Capture the cell that displays the provided text and extract its [x, y] central coordinate. 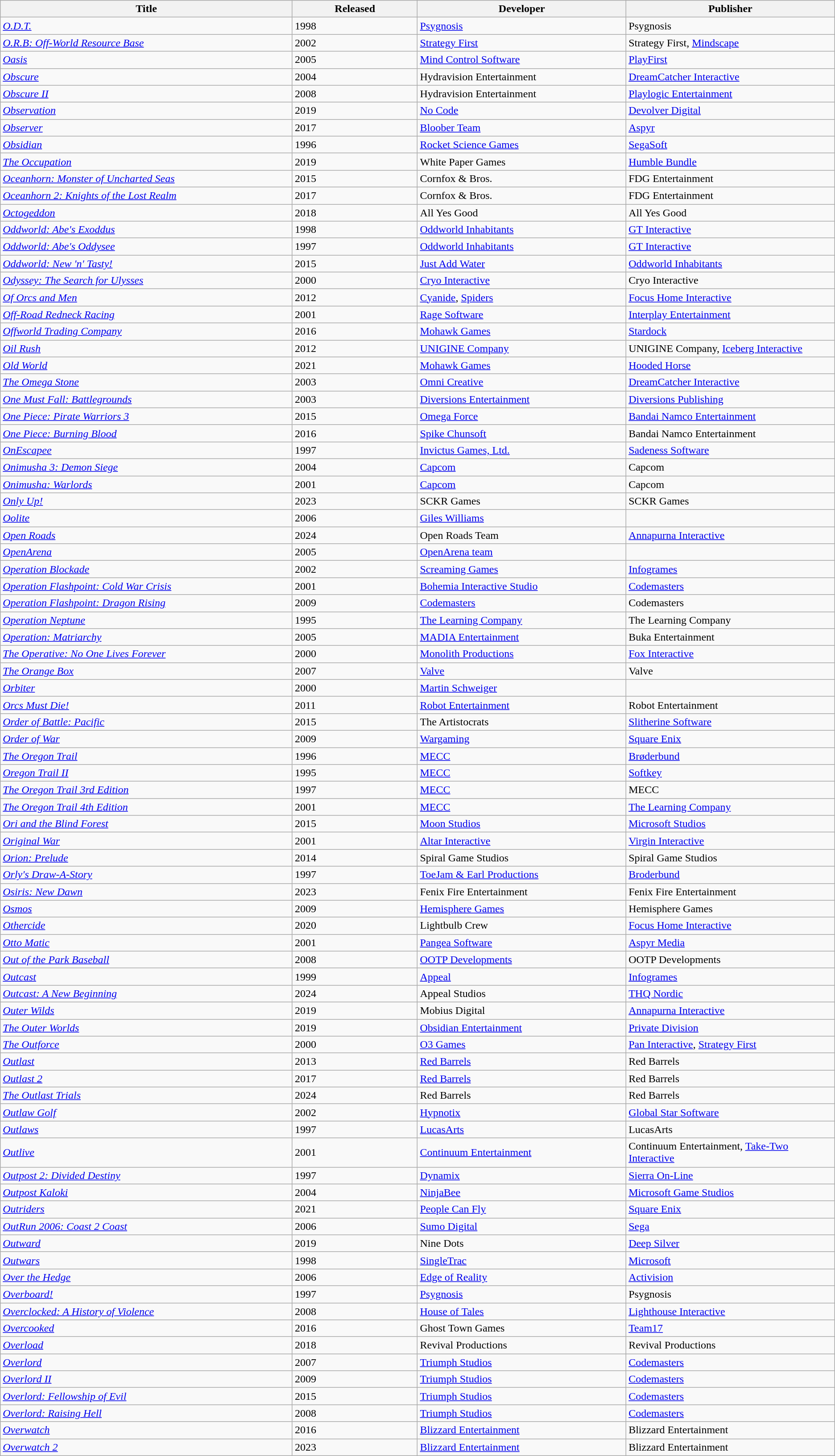
Oddworld: Abe's Exoddus [146, 230]
Oddworld: New 'n' Tasty! [146, 264]
Fox Interactive [731, 654]
The Omega Stone [146, 382]
The Operative: No One Lives Forever [146, 654]
Ori and the Blind Forest [146, 824]
No Code [522, 111]
ToeJam & Earl Productions [522, 875]
Overlord [146, 1362]
Sumo Digital [522, 1226]
Outer Wilds [146, 1010]
Brøderbund [731, 756]
Hypnotix [522, 1113]
OpenArena team [522, 552]
Overcooked [146, 1328]
Operation Neptune [146, 620]
Bohemia Interactive Studio [522, 586]
Mind Control Software [522, 60]
The Outer Worlds [146, 1027]
Developer [522, 9]
Just Add Water [522, 264]
One Piece: Burning Blood [146, 433]
Oil Rush [146, 348]
Obsidian Entertainment [522, 1027]
Overboard! [146, 1294]
PlayFirst [731, 60]
Mobius Digital [522, 1010]
Martin Schweiger [522, 688]
Strategy First, Mindscape [731, 43]
OpenArena [146, 552]
Overlord II [146, 1379]
Old World [146, 365]
Continuum Entertainment [522, 1153]
Original War [146, 841]
Onimusha: Warlords [146, 484]
Pan Interactive, Strategy First [731, 1045]
The Artistocrats [522, 722]
White Paper Games [522, 161]
Obscure II [146, 94]
Oolite [146, 518]
Over the Hedge [146, 1277]
Oceanhorn: Monster of Uncharted Seas [146, 178]
Aspyr [731, 128]
Interplay Entertainment [731, 314]
Sierra On-Line [731, 1175]
Open Roads Team [522, 535]
Odyssey: The Search for Ulysses [146, 281]
MADIA Entertainment [522, 637]
Microsoft Studios [731, 824]
Publisher [731, 9]
Othercide [146, 926]
SegaSoft [731, 145]
Overlord: Raising Hell [146, 1413]
Spike Chunsoft [522, 433]
Orcs Must Die! [146, 705]
Onimusha 3: Demon Siege [146, 467]
Oasis [146, 60]
Octogeddon [146, 213]
Giles Williams [522, 518]
Nine Dots [522, 1243]
Deep Silver [731, 1243]
Operation Flashpoint: Dragon Rising [146, 603]
Outcast [146, 976]
Virgin Interactive [731, 841]
2020 [355, 926]
Of Orcs and Men [146, 298]
Operation: Matriarchy [146, 637]
Overwatch [146, 1430]
OutRun 2006: Coast 2 Coast [146, 1226]
Order of War [146, 739]
Outlaw Golf [146, 1113]
UNIGINE Company [522, 348]
Lightbulb Crew [522, 926]
The Outlast Trials [146, 1096]
Slitherine Software [731, 722]
Sadeness Software [731, 450]
Bloober Team [522, 128]
Orion: Prelude [146, 858]
Ghost Town Games [522, 1328]
The Oregon Trail 4th Edition [146, 807]
Cyanide, Spiders [522, 298]
Hooded Horse [731, 365]
Order of Battle: Pacific [146, 722]
UNIGINE Company, Iceberg Interactive [731, 348]
NinjaBee [522, 1192]
Microsoft [731, 1260]
House of Tales [522, 1311]
The Orange Box [146, 671]
Strategy First [522, 43]
Outriders [146, 1209]
Overclocked: A History of Violence [146, 1311]
2013 [355, 1062]
Moon Studios [522, 824]
Otto Matic [146, 943]
Overlord: Fellowship of Evil [146, 1396]
1999 [355, 976]
Team17 [731, 1328]
Oregon Trail II [146, 773]
Rage Software [522, 314]
Altar Interactive [522, 841]
The Occupation [146, 161]
Orbiter [146, 688]
Operation Blockade [146, 569]
Only Up! [146, 501]
Outwars [146, 1260]
Activision [731, 1277]
O.R.B: Off-World Resource Base [146, 43]
Devolver Digital [731, 111]
Obsidian [146, 145]
Buka Entertainment [731, 637]
Omni Creative [522, 382]
Title [146, 9]
2014 [355, 858]
Dynamix [522, 1175]
Diversions Entertainment [522, 399]
Offworld Trading Company [146, 331]
Global Star Software [731, 1113]
O.D.T. [146, 26]
Osmos [146, 909]
People Can Fly [522, 1209]
Rocket Science Games [522, 145]
Outlive [146, 1153]
Broderbund [731, 875]
Outpost Kaloki [146, 1192]
Observation [146, 111]
Microsoft Game Studios [731, 1192]
Open Roads [146, 535]
Monolith Productions [522, 654]
Diversions Publishing [731, 399]
Operation Flashpoint: Cold War Crisis [146, 586]
Osiris: New Dawn [146, 892]
Sega [731, 1226]
Lighthouse Interactive [731, 1311]
Appeal Studios [522, 993]
The Outforce [146, 1045]
Oceanhorn 2: Knights of the Lost Realm [146, 195]
OnEscapee [146, 450]
Outcast: A New Beginning [146, 993]
Aspyr Media [731, 943]
SingleTrac [522, 1260]
Humble Bundle [731, 161]
Continuum Entertainment, Take-Two Interactive [731, 1153]
Oddworld: Abe's Oddysee [146, 247]
Off-Road Redneck Racing [146, 314]
Stardock [731, 331]
Pangea Software [522, 943]
Screaming Games [522, 569]
Playlogic Entertainment [731, 94]
Invictus Games, Ltd. [522, 450]
Obscure [146, 77]
Outlast [146, 1062]
Private Division [731, 1027]
Outward [146, 1243]
Edge of Reality [522, 1277]
The Oregon Trail [146, 756]
Observer [146, 128]
Overload [146, 1345]
Orly's Draw-A-Story [146, 875]
O3 Games [522, 1045]
Appeal [522, 976]
THQ Nordic [731, 993]
Softkey [731, 773]
One Piece: Pirate Warriors 3 [146, 416]
Outlaws [146, 1129]
One Must Fall: Battlegrounds [146, 399]
Outlast 2 [146, 1079]
Overwatch 2 [146, 1447]
Omega Force [522, 416]
Outpost 2: Divided Destiny [146, 1175]
The Oregon Trail 3rd Edition [146, 790]
Wargaming [522, 739]
Released [355, 9]
2011 [355, 705]
Out of the Park Baseball [146, 960]
